Capture the cell that displays the provided text and extract its [X, Y] central coordinate. 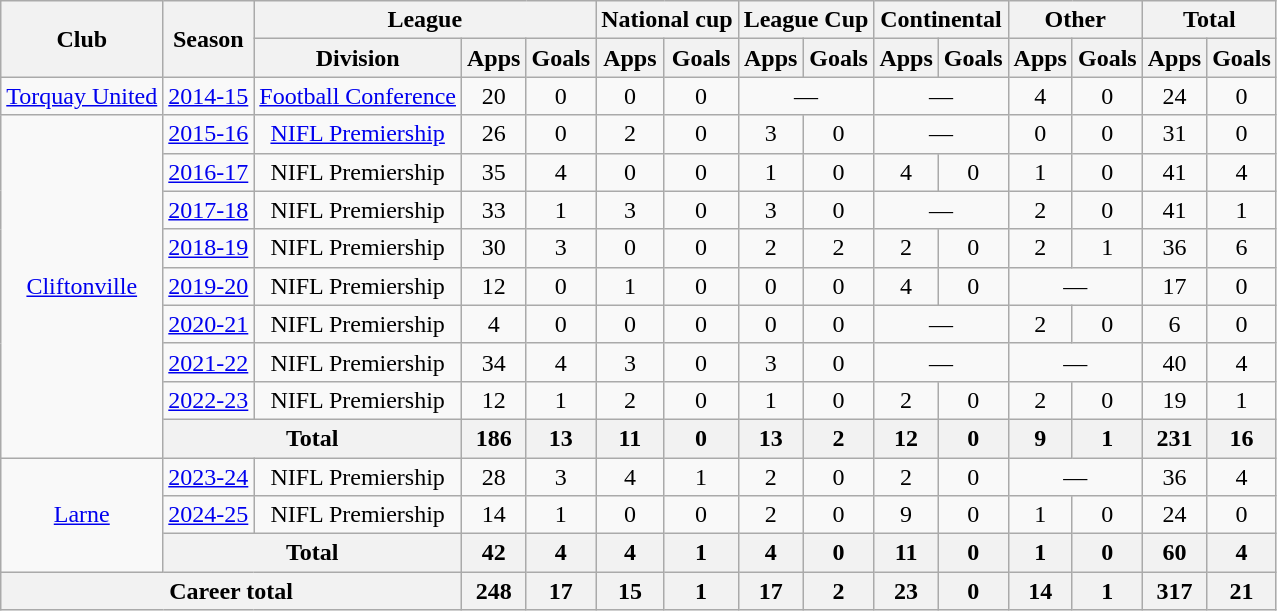
40 [1174, 362]
2021-22 [208, 362]
Continental [941, 20]
2015-16 [208, 134]
42 [494, 553]
30 [494, 248]
Football Conference [358, 96]
2014-15 [208, 96]
2018-19 [208, 248]
15 [630, 591]
2022-23 [208, 400]
60 [1174, 553]
34 [494, 362]
2019-20 [208, 286]
Career total [232, 591]
Club [82, 39]
Larne [82, 515]
16 [1242, 438]
33 [494, 210]
Other [1075, 20]
Season [208, 39]
Cliftonville [82, 286]
Torquay United [82, 96]
League [425, 20]
2023-24 [208, 477]
35 [494, 172]
Division [358, 58]
23 [906, 591]
2024-25 [208, 515]
2016-17 [208, 172]
248 [494, 591]
21 [1242, 591]
2017-18 [208, 210]
2020-21 [208, 324]
League Cup [806, 20]
19 [1174, 400]
28 [494, 477]
National cup [667, 20]
20 [494, 96]
31 [1174, 134]
186 [494, 438]
26 [494, 134]
231 [1174, 438]
317 [1174, 591]
